Extract the (x, y) coordinate from the center of the cell holding the provided text.  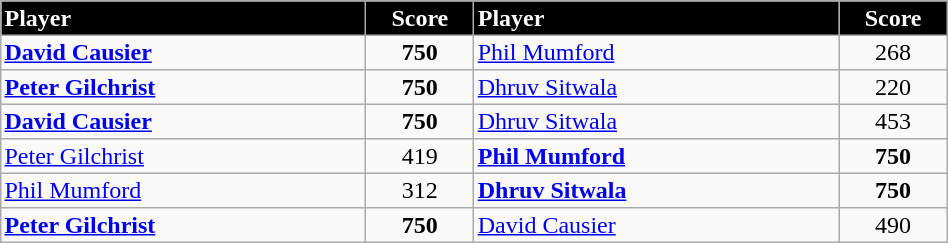
312 (420, 190)
490 (893, 225)
419 (420, 156)
453 (893, 121)
220 (893, 87)
268 (893, 52)
